Search for the cell housing the specified text and yield its [x, y] center coordinate. 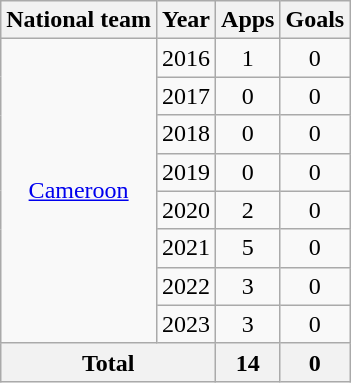
2022 [186, 286]
14 [248, 362]
Total [108, 362]
Apps [248, 20]
2020 [186, 210]
National team [79, 20]
2019 [186, 172]
2016 [186, 58]
Year [186, 20]
5 [248, 248]
2 [248, 210]
2018 [186, 134]
2021 [186, 248]
2023 [186, 324]
1 [248, 58]
2017 [186, 96]
Goals [315, 20]
Cameroon [79, 191]
